Return [X, Y] of the center of cell containing provided text 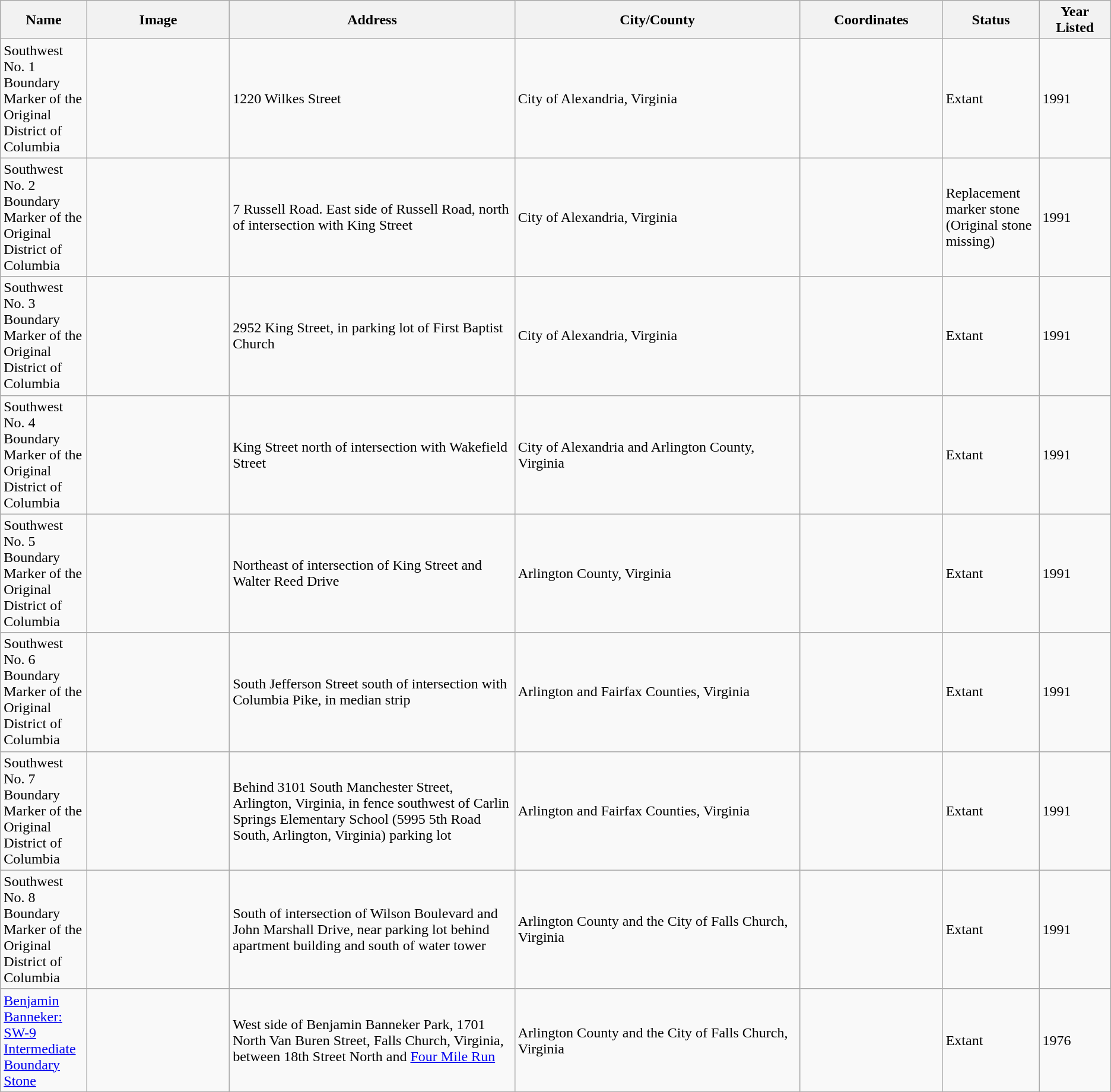
Southwest No. 7 Boundary Marker of the Original District of Columbia [44, 811]
Image [158, 20]
1976 [1075, 1040]
Southwest No. 6 Boundary Marker of the Original District of Columbia [44, 692]
King Street north of intersection with Wakefield Street [373, 455]
South Jefferson Street south of intersection with Columbia Pike, in median strip [373, 692]
Southwest No. 1 Boundary Marker of the Original District of Columbia [44, 99]
2952 King Street, in parking lot of First Baptist Church [373, 336]
Southwest No. 8 Boundary Marker of the Original District of Columbia [44, 929]
YearListed [1075, 20]
South of intersection of Wilson Boulevard and John Marshall Drive, near parking lot behind apartment building and south of water tower [373, 929]
Northeast of intersection of King Street and Walter Reed Drive [373, 573]
Southwest No. 5 Boundary Marker of the Original District of Columbia [44, 573]
City of Alexandria and Arlington County, Virginia [658, 455]
Replacement marker stone (Original stone missing) [991, 217]
West side of Benjamin Banneker Park, 1701 North Van Buren Street, Falls Church, Virginia, between 18th Street North and Four Mile Run [373, 1040]
Southwest No. 2 Boundary Marker of the Original District of Columbia [44, 217]
Name [44, 20]
City/County [658, 20]
1220 Wilkes Street [373, 99]
Southwest No. 3 Boundary Marker of the Original District of Columbia [44, 336]
Benjamin Banneker: SW-9 Intermediate Boundary Stone [44, 1040]
Arlington County, Virginia [658, 573]
Status [991, 20]
Coordinates [871, 20]
7 Russell Road. East side of Russell Road, north of intersection with King Street [373, 217]
Address [373, 20]
Southwest No. 4 Boundary Marker of the Original District of Columbia [44, 455]
